Pinpoint the cell where the given text exists, returning its [X, Y] midpoint coordinate. 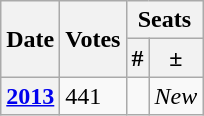
Seats [164, 20]
441 [93, 96]
± [176, 58]
2013 [30, 96]
# [138, 58]
Votes [93, 39]
Date [30, 39]
New [176, 96]
